Detect which cell encompasses the target text, then output its [X, Y] center coordinate. 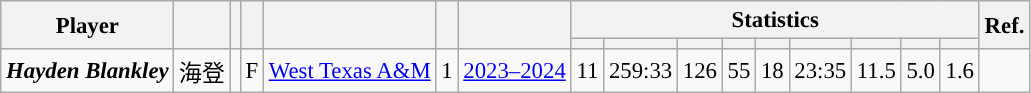
Player [88, 25]
23:35 [820, 71]
5.0 [920, 71]
18 [772, 71]
Statistics [775, 20]
1 [447, 71]
2023–2024 [514, 71]
West Texas A&M [350, 71]
1.6 [960, 71]
259:33 [641, 71]
Hayden Blankley [88, 71]
11 [588, 71]
126 [700, 71]
11.5 [877, 71]
Ref. [1004, 25]
55 [738, 71]
海登 [202, 71]
F [252, 71]
